Capture the cell that displays the provided text and extract its (X, Y) central coordinate. 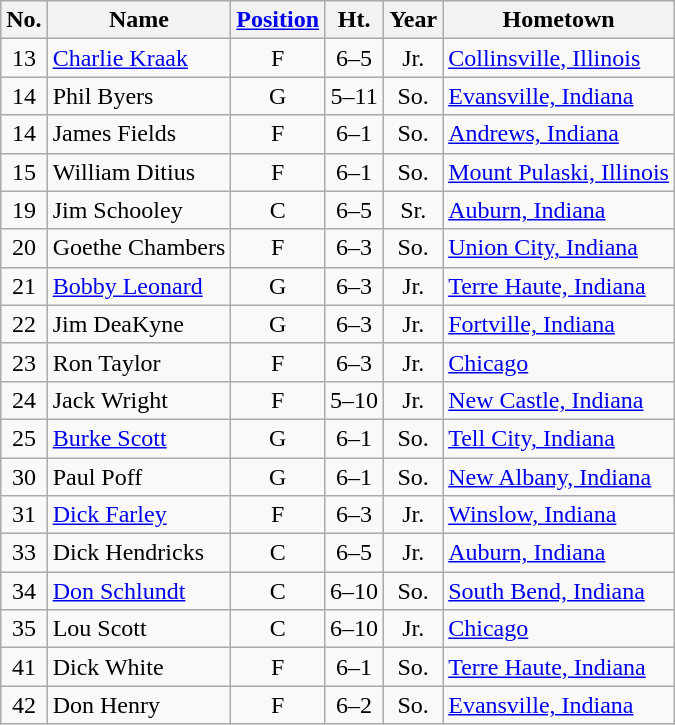
Tell City, Indiana (559, 438)
Lou Scott (139, 629)
Andrews, Indiana (559, 134)
15 (24, 172)
30 (24, 477)
22 (24, 324)
6–2 (354, 705)
33 (24, 553)
South Bend, Indiana (559, 591)
Dick Farley (139, 515)
Ron Taylor (139, 362)
Collinsville, Illinois (559, 58)
41 (24, 667)
Name (139, 20)
42 (24, 705)
25 (24, 438)
20 (24, 248)
William Ditius (139, 172)
Hometown (559, 20)
Union City, Indiana (559, 248)
Jim DeaKyne (139, 324)
Dick Hendricks (139, 553)
35 (24, 629)
Jim Schooley (139, 210)
Charlie Kraak (139, 58)
Burke Scott (139, 438)
Mount Pulaski, Illinois (559, 172)
Don Henry (139, 705)
23 (24, 362)
21 (24, 286)
Goethe Chambers (139, 248)
Bobby Leonard (139, 286)
New Albany, Indiana (559, 477)
Dick White (139, 667)
19 (24, 210)
Winslow, Indiana (559, 515)
5–10 (354, 400)
Ht. (354, 20)
Position (278, 20)
James Fields (139, 134)
24 (24, 400)
Fortville, Indiana (559, 324)
Phil Byers (139, 96)
New Castle, Indiana (559, 400)
5–11 (354, 96)
Year (414, 20)
No. (24, 20)
Sr. (414, 210)
31 (24, 515)
Paul Poff (139, 477)
34 (24, 591)
Jack Wright (139, 400)
13 (24, 58)
Don Schlundt (139, 591)
